Return [x, y] of the center of cell containing provided text 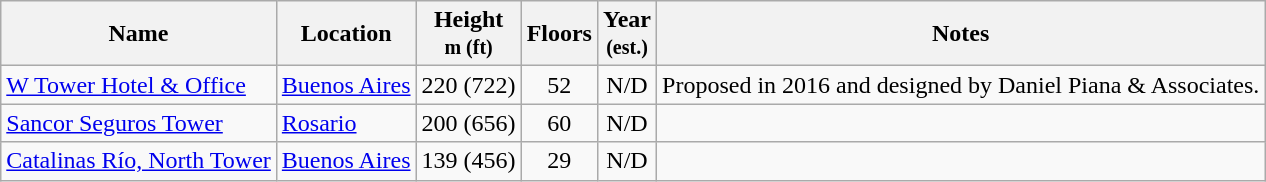
29 [559, 161]
Floors [559, 34]
52 [559, 85]
W Tower Hotel & Office [139, 85]
139 (456) [468, 161]
Rosario [346, 123]
Notes [961, 34]
60 [559, 123]
Proposed in 2016 and designed by Daniel Piana & Associates. [961, 85]
Location [346, 34]
220 (722) [468, 85]
Catalinas Río, North Tower [139, 161]
Name [139, 34]
Year(est.) [626, 34]
Sancor Seguros Tower [139, 123]
Heightm (ft) [468, 34]
200 (656) [468, 123]
